Determine the [X, Y] coordinate at the center of the cell enclosing the given text.  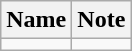
Name [36, 20]
Note [102, 20]
